Extract the [X, Y] coordinate from the center of the cell holding the provided text.  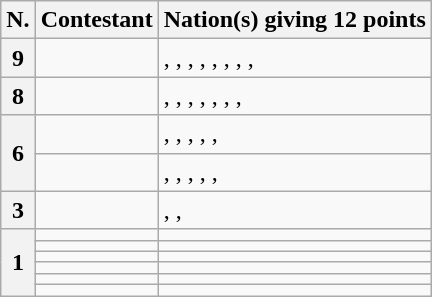
Contestant [96, 20]
, , , , , , , , [294, 58]
8 [18, 96]
, , [294, 210]
3 [18, 210]
, , , , , , , [294, 96]
1 [18, 262]
6 [18, 153]
N. [18, 20]
9 [18, 58]
Nation(s) giving 12 points [294, 20]
